Find where the given text appears and provide that cell's center as [x, y] coordinate. 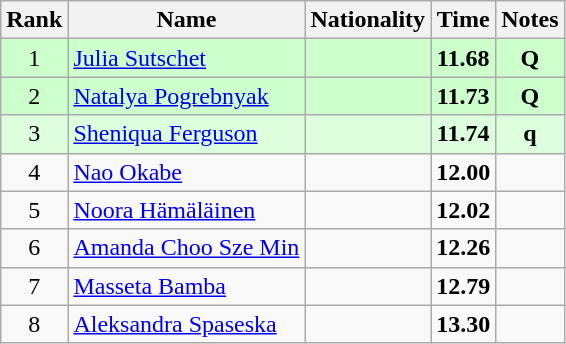
12.02 [464, 210]
Sheniqua Ferguson [186, 134]
12.79 [464, 286]
1 [34, 58]
Rank [34, 20]
Notes [530, 20]
12.26 [464, 248]
Julia Sutschet [186, 58]
7 [34, 286]
4 [34, 172]
Name [186, 20]
Natalya Pogrebnyak [186, 96]
Aleksandra Spaseska [186, 324]
Masseta Bamba [186, 286]
3 [34, 134]
Nao Okabe [186, 172]
11.68 [464, 58]
12.00 [464, 172]
5 [34, 210]
11.74 [464, 134]
8 [34, 324]
11.73 [464, 96]
Noora Hämäläinen [186, 210]
6 [34, 248]
Time [464, 20]
2 [34, 96]
Nationality [368, 20]
q [530, 134]
Amanda Choo Sze Min [186, 248]
13.30 [464, 324]
